Determine the [x, y] coordinate at the center of the cell enclosing the given text.  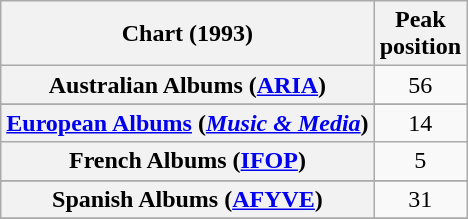
Spanish Albums (AFYVE) [188, 199]
5 [420, 161]
European Albums (Music & Media) [188, 123]
Australian Albums (ARIA) [188, 85]
Peakposition [420, 34]
14 [420, 123]
Chart (1993) [188, 34]
56 [420, 85]
31 [420, 199]
French Albums (IFOP) [188, 161]
